Detect which cell encompasses the target text, then output its (X, Y) center coordinate. 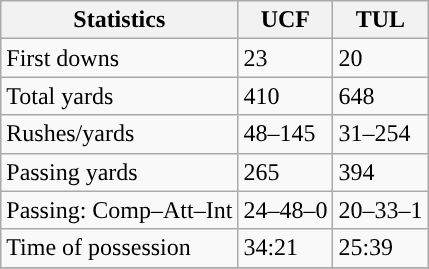
25:39 (380, 248)
First downs (120, 58)
24–48–0 (286, 210)
648 (380, 96)
UCF (286, 20)
Rushes/yards (120, 134)
20 (380, 58)
Total yards (120, 96)
410 (286, 96)
Passing yards (120, 172)
Passing: Comp–Att–Int (120, 210)
394 (380, 172)
265 (286, 172)
48–145 (286, 134)
Time of possession (120, 248)
20–33–1 (380, 210)
31–254 (380, 134)
34:21 (286, 248)
TUL (380, 20)
Statistics (120, 20)
23 (286, 58)
